Detect which cell encompasses the target text, then output its (x, y) center coordinate. 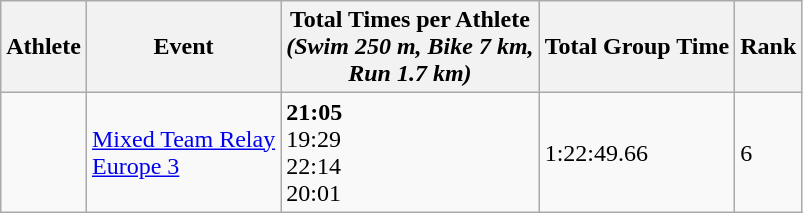
21:0519:2922:1420:01 (410, 152)
Athlete (44, 47)
Total Group Time (637, 47)
6 (768, 152)
Total Times per Athlete (Swim 250 m, Bike 7 km, Run 1.7 km) (410, 47)
Event (183, 47)
Mixed Team Relay Europe 3 (183, 152)
Rank (768, 47)
1:22:49.66 (637, 152)
